Capture the cell that displays the provided text and extract its [x, y] central coordinate. 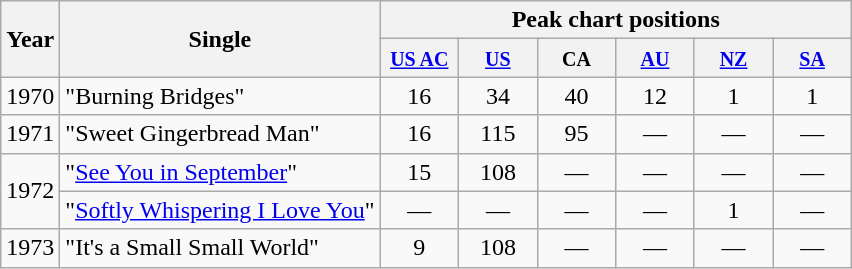
AU [656, 58]
Peak chart positions [616, 20]
1971 [30, 134]
Single [220, 39]
SA [812, 58]
US [498, 58]
US AC [420, 58]
CA [576, 58]
12 [656, 96]
1972 [30, 191]
"Burning Bridges" [220, 96]
1970 [30, 96]
Year [30, 39]
40 [576, 96]
9 [420, 248]
115 [498, 134]
"It's a Small Small World" [220, 248]
95 [576, 134]
34 [498, 96]
"See You in September" [220, 172]
NZ [734, 58]
15 [420, 172]
"Softly Whispering I Love You" [220, 210]
"Sweet Gingerbread Man" [220, 134]
1973 [30, 248]
